Detect which cell encompasses the target text, then output its [x, y] center coordinate. 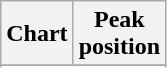
Peakposition [119, 34]
Chart [37, 34]
